Provide the [X, Y] coordinate of the cell's center where the given text is located.  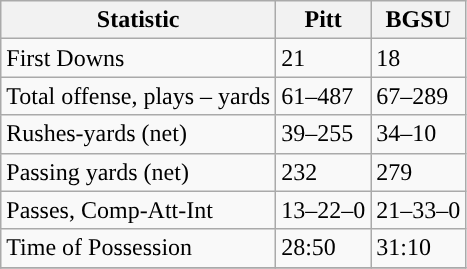
Time of Possession [138, 248]
18 [418, 58]
34–10 [418, 134]
Rushes-yards (net) [138, 134]
67–289 [418, 96]
13–22–0 [324, 210]
279 [418, 172]
Statistic [138, 20]
21–33–0 [418, 210]
Passes, Comp-Att-Int [138, 210]
232 [324, 172]
Pitt [324, 20]
28:50 [324, 248]
Total offense, plays – yards [138, 96]
61–487 [324, 96]
39–255 [324, 134]
BGSU [418, 20]
31:10 [418, 248]
21 [324, 58]
Passing yards (net) [138, 172]
First Downs [138, 58]
